Identify which cell holds the provided text, then report its (x, y) central coordinate. 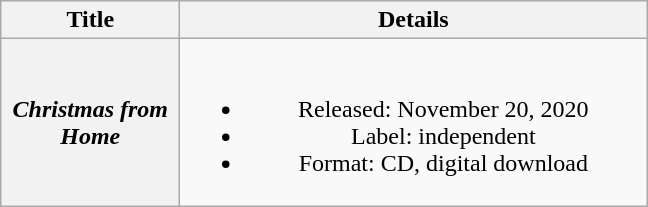
Released: November 20, 2020Label: independentFormat: CD, digital download (414, 122)
Christmas from Home (90, 122)
Details (414, 20)
Title (90, 20)
